Capture the cell that displays the provided text and extract its (X, Y) central coordinate. 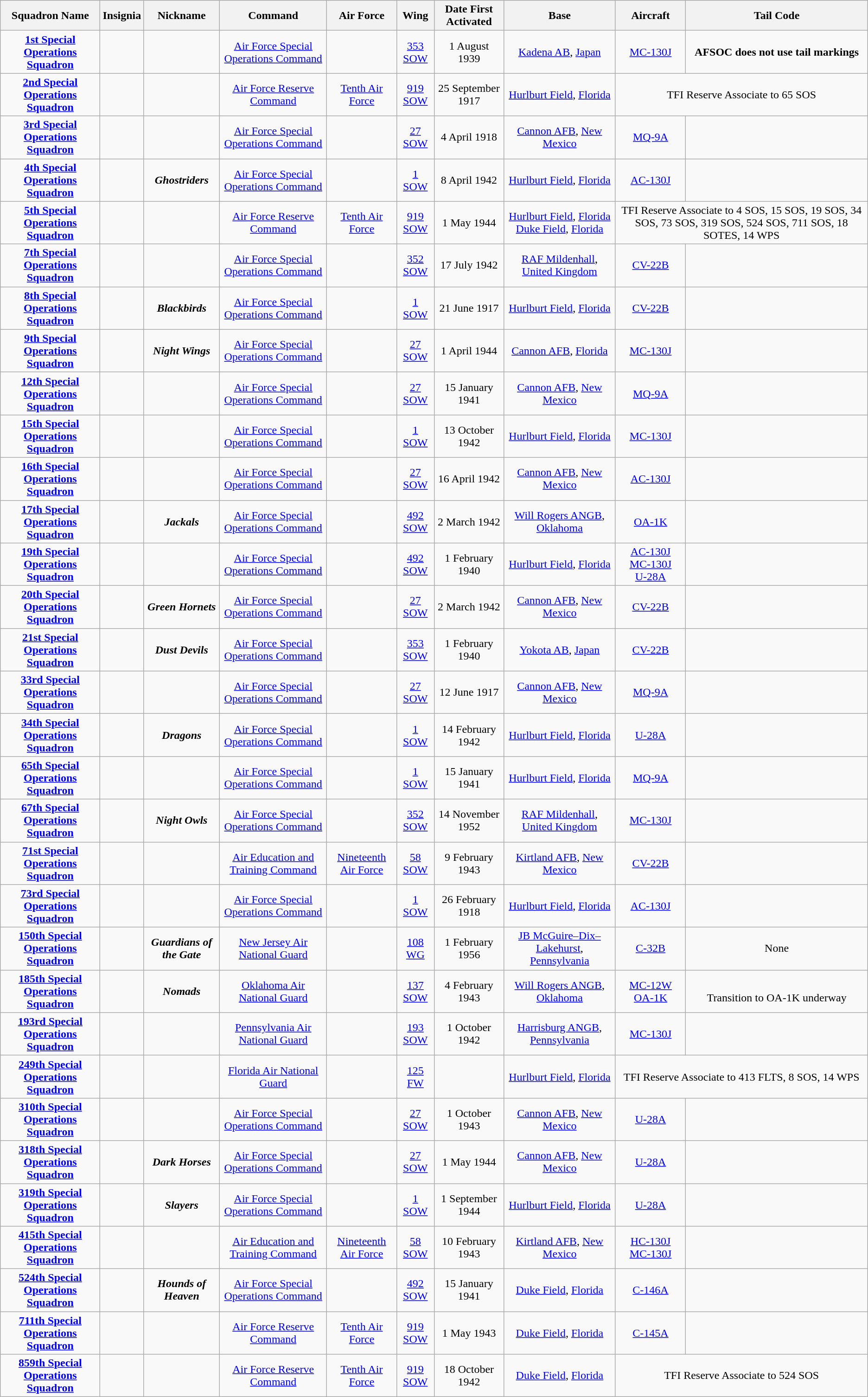
Dark Horses (182, 1162)
Ghostriders (182, 180)
Yokota AB, Japan (560, 650)
MC-12WOA-1K (651, 991)
193rd Special Operations Squadron (50, 1034)
16th Special Operations Squadron (50, 479)
18 October 1942 (469, 1376)
Nickname (182, 16)
711th Special Operations Squadron (50, 1333)
Command (274, 16)
Insignia (122, 16)
150th Special Operations Squadron (50, 948)
34th Special Operations Squadron (50, 735)
Green Hornets (182, 607)
108 WG (415, 948)
AFSOC does not use tail markings (777, 52)
9th Special Operations Squadron (50, 351)
1st Special Operations Squadron (50, 52)
Hounds of Heaven (182, 1290)
1 April 1944 (469, 351)
C-146A (651, 1290)
Base (560, 16)
Aircraft (651, 16)
TFI Reserve Associate to 65 SOS (741, 95)
65th Special Operations Squadron (50, 778)
4 April 1918 (469, 137)
4th Special Operations Squadron (50, 180)
Tail Code (777, 16)
TFI Reserve Associate to 413 FLTS, 8 SOS, 14 WPS (741, 1077)
33rd Special Operations Squadron (50, 692)
Harrisburg ANGB, Pennsylvania (560, 1034)
1 October 1942 (469, 1034)
C-145A (651, 1333)
HC-130JMC-130J (651, 1248)
Night Owls (182, 820)
Guardians of the Gate (182, 948)
137 SOW (415, 991)
1 September 1944 (469, 1205)
8th Special Operations Squadron (50, 308)
524th Special Operations Squadron (50, 1290)
67th Special Operations Squadron (50, 820)
Night Wings (182, 351)
Florida Air National Guard (274, 1077)
Dragons (182, 735)
5th Special Operations Squadron (50, 223)
9 February 1943 (469, 863)
14 February 1942 (469, 735)
None (777, 948)
New Jersey Air National Guard (274, 948)
Oklahoma Air National Guard (274, 991)
21 June 1917 (469, 308)
Squadron Name (50, 16)
26 February 1918 (469, 906)
2nd Special Operations Squadron (50, 95)
859th Special Operations Squadron (50, 1376)
Date First Activated (469, 16)
3rd Special Operations Squadron (50, 137)
319th Special Operations Squadron (50, 1205)
Kadena AB, Japan (560, 52)
249th Special Operations Squadron (50, 1077)
185th Special Operations Squadron (50, 991)
1 August 1939 (469, 52)
12th Special Operations Squadron (50, 393)
17 July 1942 (469, 265)
21st Special Operations Squadron (50, 650)
Cannon AFB, Florida (560, 351)
OA-1K (651, 521)
Nomads (182, 991)
Slayers (182, 1205)
Hurlburt Field, FloridaDuke Field, Florida (560, 223)
13 October 1942 (469, 436)
12 June 1917 (469, 692)
415th Special Operations Squadron (50, 1248)
Air Force (362, 16)
318th Special Operations Squadron (50, 1162)
Transition to OA-1K underway (777, 991)
TFI Reserve Associate to 4 SOS, 15 SOS, 19 SOS, 34 SOS, 73 SOS, 319 SOS, 524 SOS, 711 SOS, 18 SOTES, 14 WPS (741, 223)
73rd Special Operations Squadron (50, 906)
71st Special Operations Squadron (50, 863)
Dust Devils (182, 650)
Pennsylvania Air National Guard (274, 1034)
14 November 1952 (469, 820)
C-32B (651, 948)
1 February 1956 (469, 948)
1 October 1943 (469, 1119)
19th Special Operations Squadron (50, 564)
310th Special Operations Squadron (50, 1119)
17th Special Operations Squadron (50, 521)
1 May 1943 (469, 1333)
8 April 1942 (469, 180)
JB McGuire–Dix–Lakehurst, Pennsylvania (560, 948)
Jackals (182, 521)
20th Special Operations Squadron (50, 607)
7th Special Operations Squadron (50, 265)
Wing (415, 16)
Blackbirds (182, 308)
125 FW (415, 1077)
AC-130JMC-130JU-28A (651, 564)
10 February 1943 (469, 1248)
16 April 1942 (469, 479)
15th Special Operations Squadron (50, 436)
193 SOW (415, 1034)
TFI Reserve Associate to 524 SOS (741, 1376)
25 September 1917 (469, 95)
4 February 1943 (469, 991)
